Determine the (X, Y) coordinate at the center of the cell enclosing the given text.  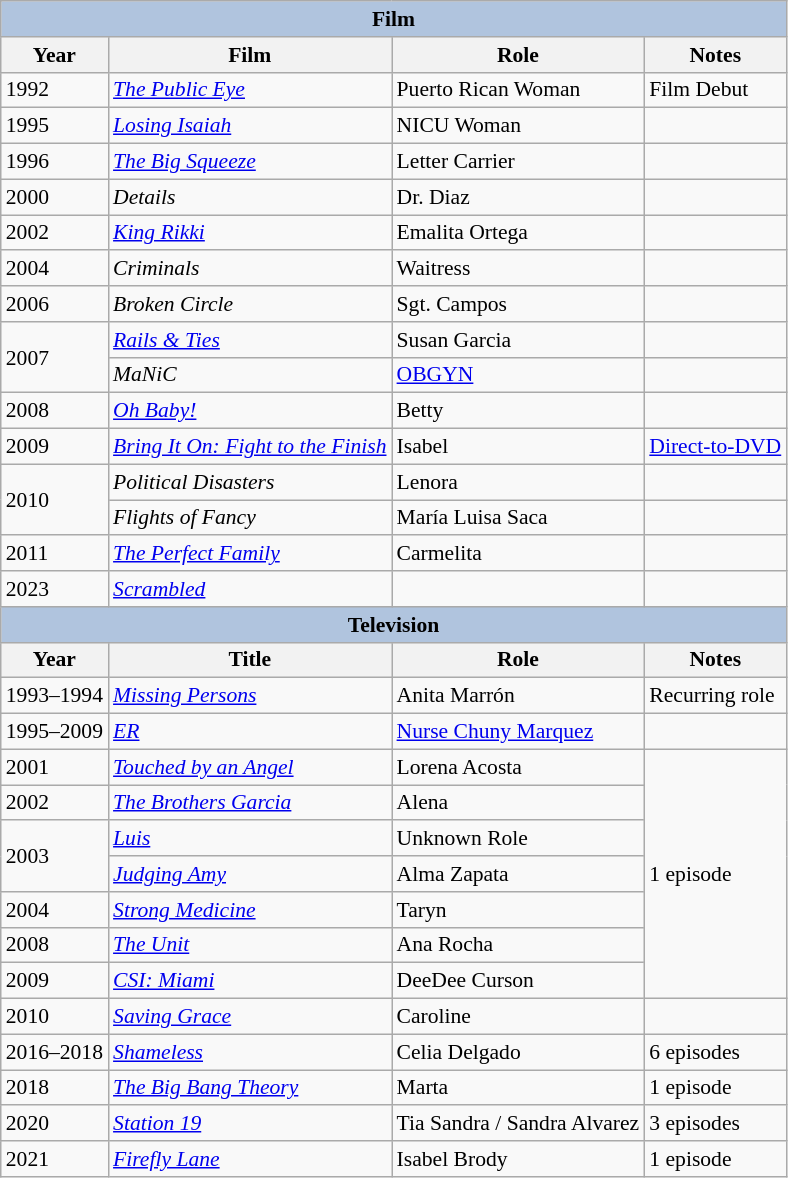
Film Debut (715, 90)
Betty (518, 411)
6 episodes (715, 1052)
1992 (54, 90)
Sgt. Campos (518, 304)
King Rikki (250, 233)
Puerto Rican Woman (518, 90)
María Luisa Saca (518, 518)
The Perfect Family (250, 554)
Dr. Diaz (518, 197)
2016–2018 (54, 1052)
Firefly Lane (250, 1159)
1995 (54, 126)
2007 (54, 358)
Political Disasters (250, 482)
1995–2009 (54, 732)
Alma Zapata (518, 874)
Lenora (518, 482)
NICU Woman (518, 126)
The Unit (250, 945)
Direct-to-DVD (715, 447)
Emalita Ortega (518, 233)
Details (250, 197)
Celia Delgado (518, 1052)
Flights of Fancy (250, 518)
Shameless (250, 1052)
Isabel (518, 447)
OBGYN (518, 375)
Title (250, 660)
Luis (250, 839)
Isabel Brody (518, 1159)
Television (394, 625)
Nurse Chuny Marquez (518, 732)
1996 (54, 162)
1993–1994 (54, 696)
Susan Garcia (518, 340)
Waitress (518, 269)
2021 (54, 1159)
Carmelita (518, 554)
2011 (54, 554)
Losing Isaiah (250, 126)
Ana Rocha (518, 945)
2006 (54, 304)
Rails & Ties (250, 340)
Strong Medicine (250, 910)
Missing Persons (250, 696)
2020 (54, 1124)
CSI: Miami (250, 981)
Scrambled (250, 589)
Recurring role (715, 696)
Anita Marrón (518, 696)
The Big Squeeze (250, 162)
Station 19 (250, 1124)
3 episodes (715, 1124)
2003 (54, 856)
2023 (54, 589)
Broken Circle (250, 304)
The Big Bang Theory (250, 1088)
MaNiC (250, 375)
The Public Eye (250, 90)
DeeDee Curson (518, 981)
ER (250, 732)
2001 (54, 767)
Alena (518, 803)
Taryn (518, 910)
Caroline (518, 1017)
Unknown Role (518, 839)
Oh Baby! (250, 411)
Tia Sandra / Sandra Alvarez (518, 1124)
Saving Grace (250, 1017)
2000 (54, 197)
The Brothers Garcia (250, 803)
Criminals (250, 269)
Judging Amy (250, 874)
Touched by an Angel (250, 767)
Letter Carrier (518, 162)
Lorena Acosta (518, 767)
Marta (518, 1088)
2018 (54, 1088)
Bring It On: Fight to the Finish (250, 447)
